Scan for the cell matching the given text and deliver its (x, y) coordinate at center. 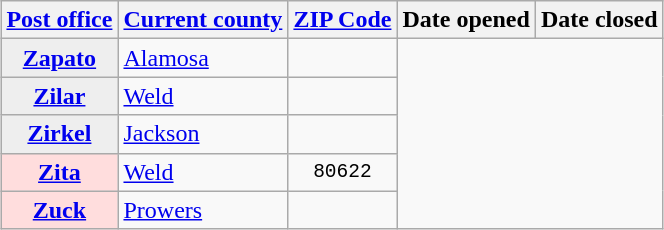
Post office (60, 20)
Date closed (599, 20)
Zuck (60, 210)
Jackson (203, 134)
ZIP Code (342, 20)
Zilar (60, 96)
80622 (342, 172)
Zita (60, 172)
Zapato (60, 58)
Prowers (203, 210)
Current county (203, 20)
Zirkel (60, 134)
Alamosa (203, 58)
Date opened (466, 20)
